Output the (X, Y) coordinate of the center of the cell containing the given text.  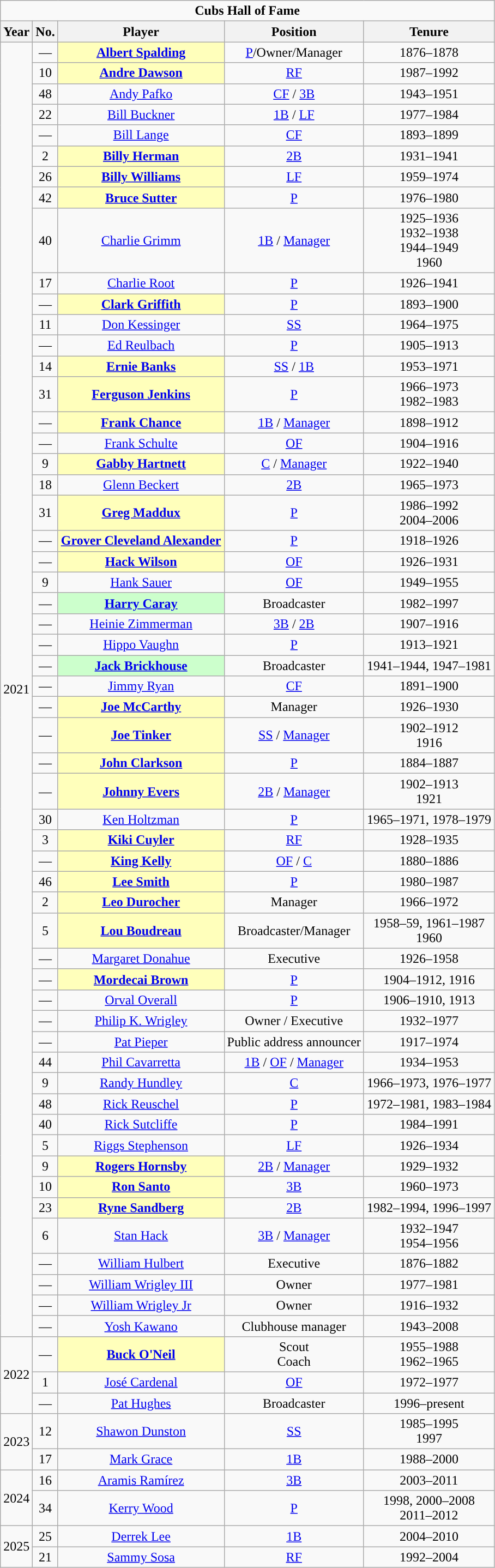
22 (45, 114)
Mordecai Brown (141, 979)
Margaret Donahue (141, 958)
30 (45, 819)
1984–1991 (428, 1125)
1902–19131921 (428, 792)
Glenn Beckert (141, 485)
1876–1882 (428, 1264)
C (294, 1083)
Stan Hack (141, 1235)
1917–1974 (428, 1042)
SS / 1B (294, 366)
Position (294, 32)
Cubs Hall of Fame (247, 11)
Shawon Dunston (141, 1432)
Jimmy Ryan (141, 686)
1949–1955 (428, 582)
1907–1916 (428, 624)
1988–2000 (428, 1460)
1904–1912, 1916 (428, 979)
Clark Griffith (141, 304)
1977–1984 (428, 114)
ScoutCoach (294, 1354)
Aramis Ramírez (141, 1480)
26 (45, 177)
Pat Pieper (141, 1042)
Billy Williams (141, 177)
José Cardenal (141, 1382)
Frank Schulte (141, 443)
1985–19951997 (428, 1432)
1955–19881962–1965 (428, 1354)
1902–19121916 (428, 735)
25 (45, 1536)
Hippo Vaughn (141, 644)
Philip K. Wrigley (141, 1021)
1986–19922004–2006 (428, 512)
Kerry Wood (141, 1508)
1966–1973, 1976–1977 (428, 1083)
6 (45, 1235)
1965–1971, 1978–1979 (428, 819)
1943–1951 (428, 94)
William Hulbert (141, 1264)
1996–present (428, 1403)
1966–19731982–1983 (428, 395)
Johnny Evers (141, 792)
1960–1973 (428, 1187)
16 (45, 1480)
Lee Smith (141, 882)
1922–1940 (428, 464)
Broadcaster/Manager (294, 930)
Sammy Sosa (141, 1557)
Ken Holtzman (141, 819)
Frank Chance (141, 423)
1972–1981, 1983–1984 (428, 1104)
Ferguson Jenkins (141, 395)
3 (45, 840)
1982–1997 (428, 603)
1880–1886 (428, 861)
1932–1977 (428, 1021)
3B / Manager (294, 1235)
1893–1899 (428, 135)
Rick Reuschel (141, 1104)
1926–1958 (428, 958)
1913–1921 (428, 644)
2023 (16, 1442)
SS / Manager (294, 735)
1 (45, 1382)
1905–1913 (428, 346)
18 (45, 485)
Billy Herman (141, 156)
Tenure (428, 32)
1926–1931 (428, 562)
Clubhouse manager (294, 1326)
Albert Spalding (141, 52)
Phil Cavarretta (141, 1063)
Jack Brickhouse (141, 666)
Leo Durocher (141, 902)
1992–2004 (428, 1557)
Orval Overall (141, 1000)
King Kelly (141, 861)
1926–1941 (428, 283)
Player (141, 32)
1982–1994, 1996–1997 (428, 1208)
1987–1992 (428, 73)
2025 (16, 1547)
1925–19361932–19381944–19491960 (428, 240)
1904–1916 (428, 443)
1926–1930 (428, 707)
Charlie Root (141, 283)
1958–59, 1961–19871960 (428, 930)
Charlie Grimm (141, 240)
Ed Reulbach (141, 346)
1934–1953 (428, 1063)
Bill Lange (141, 135)
42 (45, 197)
2021 (16, 689)
No. (45, 32)
Kiki Cuyler (141, 840)
1893–1900 (428, 304)
1941–1944, 1947–1981 (428, 666)
CF / 3B (294, 94)
11 (45, 325)
1932–19471954–1956 (428, 1235)
Mark Grace (141, 1460)
44 (45, 1063)
34 (45, 1508)
1966–1972 (428, 902)
1898–1912 (428, 423)
1916–1932 (428, 1305)
Year (16, 32)
2004–2010 (428, 1536)
John Clarkson (141, 763)
Ernie Banks (141, 366)
Andre Dawson (141, 73)
Joe Tinker (141, 735)
Joe McCarthy (141, 707)
Lou Boudreau (141, 930)
1918–1926 (428, 541)
Andy Pafko (141, 94)
C / Manager (294, 464)
1977–1981 (428, 1284)
1906–1910, 1913 (428, 1000)
1884–1887 (428, 763)
William Wrigley Jr (141, 1305)
1943–2008 (428, 1326)
2024 (16, 1498)
Hank Sauer (141, 582)
Harry Caray (141, 603)
1931–1941 (428, 156)
Rogers Hornsby (141, 1166)
Pat Hughes (141, 1403)
Buck O'Neil (141, 1354)
1876–1878 (428, 52)
1972–1977 (428, 1382)
1B / OF / Manager (294, 1063)
23 (45, 1208)
1976–1980 (428, 197)
Ryne Sandberg (141, 1208)
Public address announcer (294, 1042)
Greg Maddux (141, 512)
1B / LF (294, 114)
Randy Hundley (141, 1083)
Don Kessinger (141, 325)
Gabby Hartnett (141, 464)
Hack Wilson (141, 562)
Rick Sutcliffe (141, 1125)
2022 (16, 1375)
Yosh Kawano (141, 1326)
Ron Santo (141, 1187)
2003–2011 (428, 1480)
1980–1987 (428, 882)
OF / C (294, 861)
1965–1973 (428, 485)
1998, 2000–20082011–2012 (428, 1508)
Derrek Lee (141, 1536)
1928–1935 (428, 840)
Heinie Zimmerman (141, 624)
1891–1900 (428, 686)
12 (45, 1432)
14 (45, 366)
Owner / Executive (294, 1021)
P/Owner/Manager (294, 52)
Grover Cleveland Alexander (141, 541)
21 (45, 1557)
46 (45, 882)
Bill Buckner (141, 114)
Riggs Stephenson (141, 1145)
1953–1971 (428, 366)
William Wrigley III (141, 1284)
3B / 2B (294, 624)
1926–1934 (428, 1145)
1959–1974 (428, 177)
1964–1975 (428, 325)
Bruce Sutter (141, 197)
1929–1932 (428, 1166)
